Extract the (x, y) coordinate from the center of the cell holding the provided text.  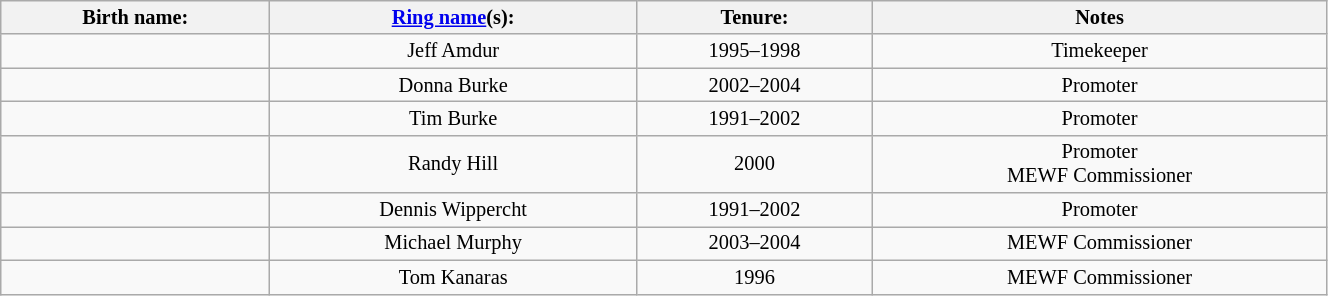
Dennis Wippercht (454, 210)
Tom Kanaras (454, 277)
Notes (1100, 17)
Tim Burke (454, 118)
PromoterMEWF Commissioner (1100, 164)
Donna Burke (454, 85)
2000 (754, 164)
Ring name(s): (454, 17)
Jeff Amdur (454, 51)
1995–1998 (754, 51)
Timekeeper (1100, 51)
Tenure: (754, 17)
2002–2004 (754, 85)
Michael Murphy (454, 243)
1996 (754, 277)
Birth name: (136, 17)
Randy Hill (454, 164)
2003–2004 (754, 243)
